Locate the cell with the specified text and output its (X, Y) center coordinate. 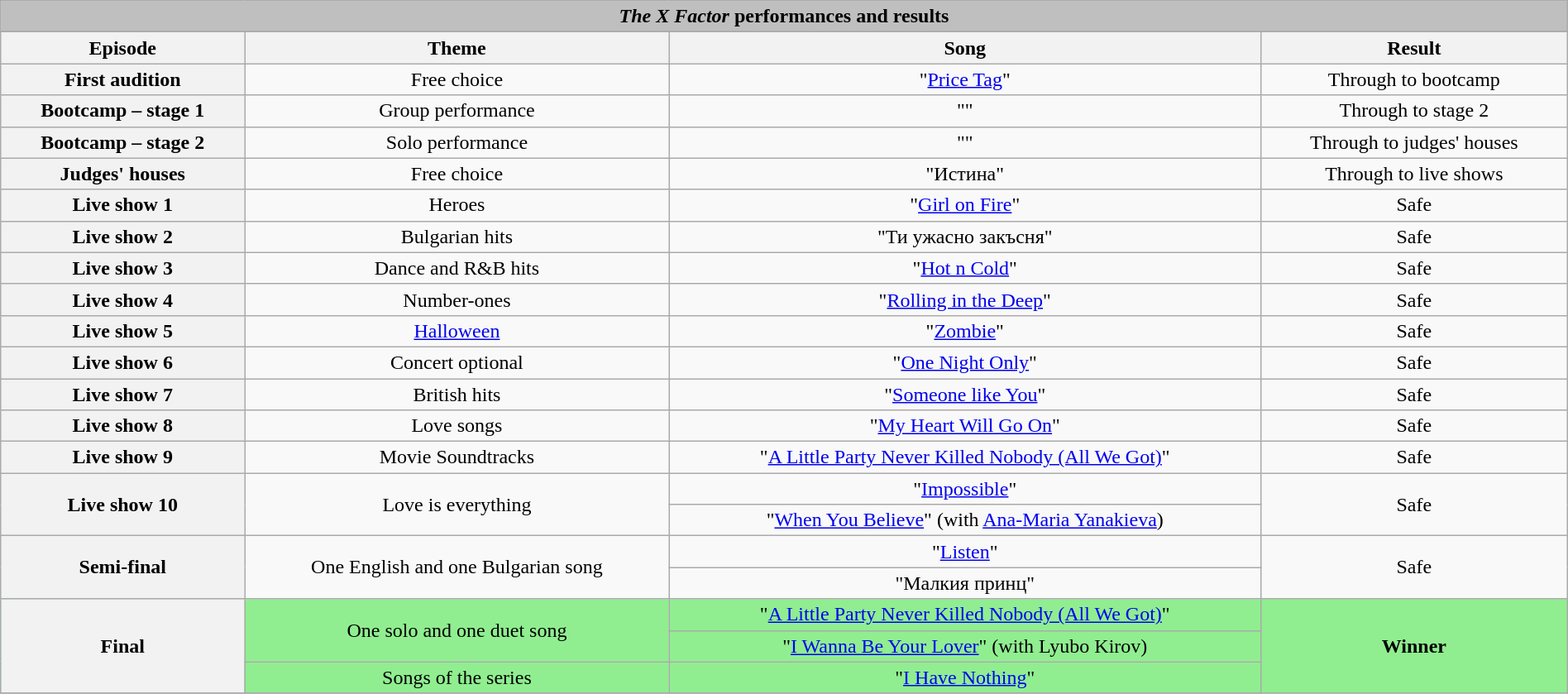
Live show 2 (122, 237)
Through to bootcamp (1414, 79)
"Ти ужасно закъсня" (964, 237)
"I Wanna Be Your Lover" (with Lyubo Kirov) (964, 646)
"Price Tag" (964, 79)
"My Heart Will Go On" (964, 426)
"Listen" (964, 552)
Dance and R&B hits (457, 268)
Bootcamp – stage 2 (122, 142)
Solo performance (457, 142)
Bulgarian hits (457, 237)
Bootcamp – stage 1 (122, 111)
"Someone like You" (964, 395)
The X Factor performances and results (784, 17)
Through to judges' houses (1414, 142)
Live show 5 (122, 331)
Song (964, 48)
"I Have Nothing" (964, 677)
One solo and one duet song (457, 630)
Songs of the series (457, 677)
Live show 9 (122, 457)
Concert optional (457, 362)
Winner (1414, 646)
Through to live shows (1414, 174)
"Rolling in the Deep" (964, 299)
Group performance (457, 111)
Result (1414, 48)
"When You Believe" (with Ana-Maria Yanakieva) (964, 520)
Halloween (457, 331)
"Истина" (964, 174)
Live show 6 (122, 362)
Episode (122, 48)
Live show 7 (122, 395)
Heroes (457, 205)
"Zombie" (964, 331)
Love songs (457, 426)
Judges' houses (122, 174)
Semi-final (122, 567)
Live show 3 (122, 268)
Number-ones (457, 299)
"One Night Only" (964, 362)
Final (122, 646)
"Hot n Cold" (964, 268)
Theme (457, 48)
One English and one Bulgarian song (457, 567)
Love is everything (457, 505)
Live show 1 (122, 205)
"Малкия принц" (964, 583)
Movie Soundtracks (457, 457)
"Girl on Fire" (964, 205)
Live show 10 (122, 505)
Through to stage 2 (1414, 111)
Live show 8 (122, 426)
Live show 4 (122, 299)
First audition (122, 79)
"Impossible" (964, 489)
British hits (457, 395)
